Locate the cell with the specified text and output its [X, Y] center coordinate. 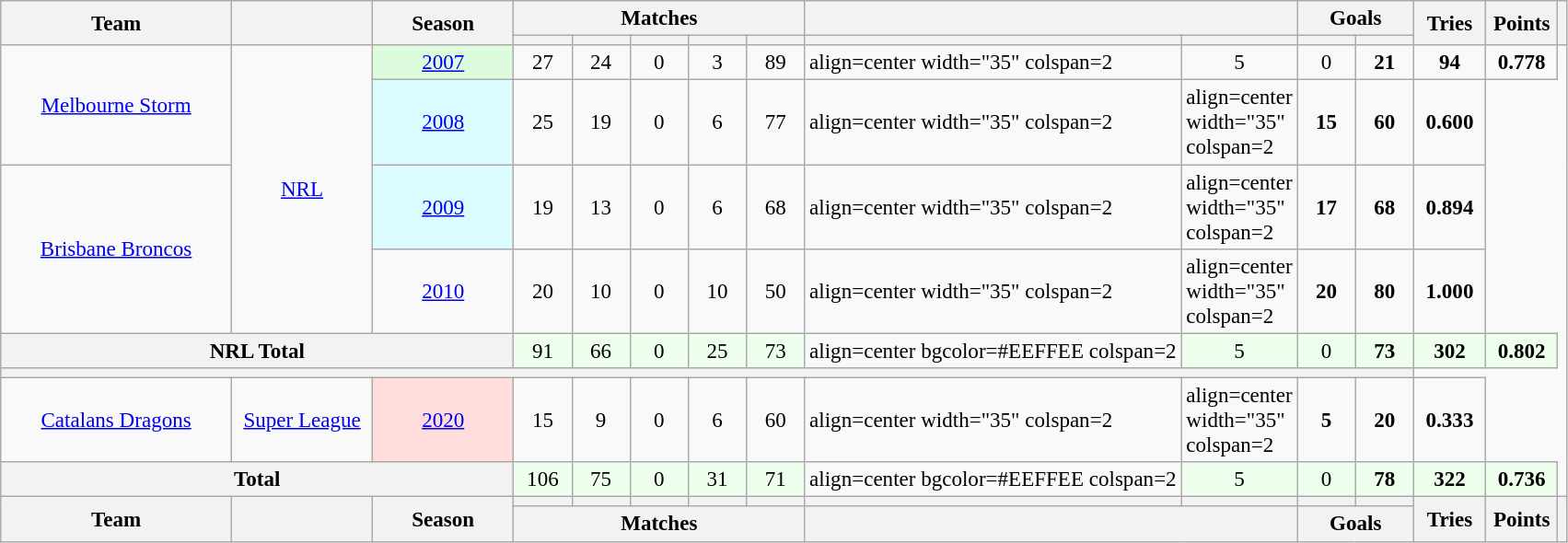
106 [543, 479]
78 [1385, 479]
0.736 [1522, 479]
2007 [444, 63]
0.778 [1522, 63]
Super League [302, 421]
Total [258, 479]
Melbourne Storm [116, 105]
89 [775, 63]
31 [716, 479]
91 [543, 351]
2010 [444, 292]
322 [1449, 479]
71 [775, 479]
NRL Total [258, 351]
24 [600, 63]
9 [600, 421]
75 [600, 479]
80 [1385, 292]
0.600 [1449, 122]
17 [1326, 207]
Brisbane Broncos [116, 248]
77 [775, 122]
13 [600, 207]
NRL [302, 190]
66 [600, 351]
2009 [444, 207]
3 [716, 63]
27 [543, 63]
0.894 [1449, 207]
50 [775, 292]
1.000 [1449, 292]
302 [1449, 351]
0.802 [1522, 351]
94 [1449, 63]
2008 [444, 122]
0.333 [1449, 421]
2020 [444, 421]
Catalans Dragons [116, 421]
21 [1385, 63]
